Determine the (x, y) coordinate at the center of the cell enclosing the given text.  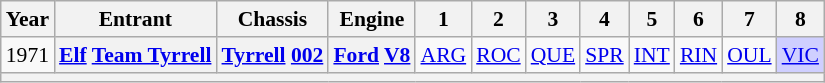
1971 (28, 55)
INT (652, 55)
ROC (498, 55)
Tyrrell 002 (272, 55)
6 (698, 19)
Year (28, 19)
ARG (443, 55)
3 (553, 19)
Elf Team Tyrrell (135, 55)
Chassis (272, 19)
SPR (604, 55)
QUE (553, 55)
4 (604, 19)
Engine (372, 19)
Entrant (135, 19)
2 (498, 19)
8 (800, 19)
7 (749, 19)
OUL (749, 55)
1 (443, 19)
RIN (698, 55)
5 (652, 19)
VIC (800, 55)
Ford V8 (372, 55)
